Return [x, y] of the center of cell containing provided text 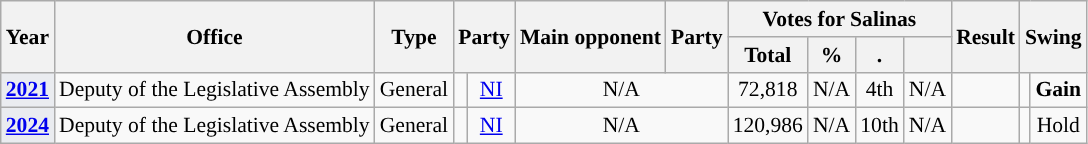
72,818 [768, 90]
Votes for Salinas [840, 19]
2021 [28, 90]
Hold [1058, 126]
Year [28, 36]
Main opponent [590, 36]
. [880, 55]
Result [986, 36]
2024 [28, 126]
4th [880, 90]
120,986 [768, 126]
Total [768, 55]
Swing [1054, 36]
Office [214, 36]
10th [880, 126]
Gain [1058, 90]
% [832, 55]
Type [414, 36]
